Return [X, Y] of the center of cell containing provided text 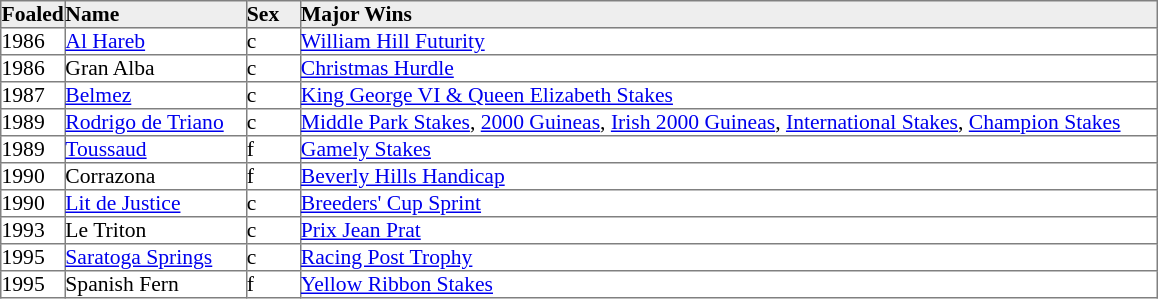
Saratoga Springs [156, 258]
Gamely Stakes [728, 150]
Al Hareb [156, 42]
Gran Alba [156, 68]
Toussaud [156, 150]
Breeders' Cup Sprint [728, 204]
Lit de Justice [156, 204]
Spanish Fern [156, 284]
1993 [33, 230]
Prix Jean Prat [728, 230]
Beverly Hills Handicap [728, 176]
1987 [33, 96]
Middle Park Stakes, 2000 Guineas, Irish 2000 Guineas, International Stakes, Champion Stakes [728, 122]
Name [156, 14]
Le Triton [156, 230]
Christmas Hurdle [728, 68]
Rodrigo de Triano [156, 122]
William Hill Futurity [728, 42]
Yellow Ribbon Stakes [728, 284]
Foaled [33, 14]
Corrazona [156, 176]
Major Wins [728, 14]
Sex [273, 14]
Racing Post Trophy [728, 258]
King George VI & Queen Elizabeth Stakes [728, 96]
Belmez [156, 96]
